Detect which cell encompasses the target text, then output its (x, y) center coordinate. 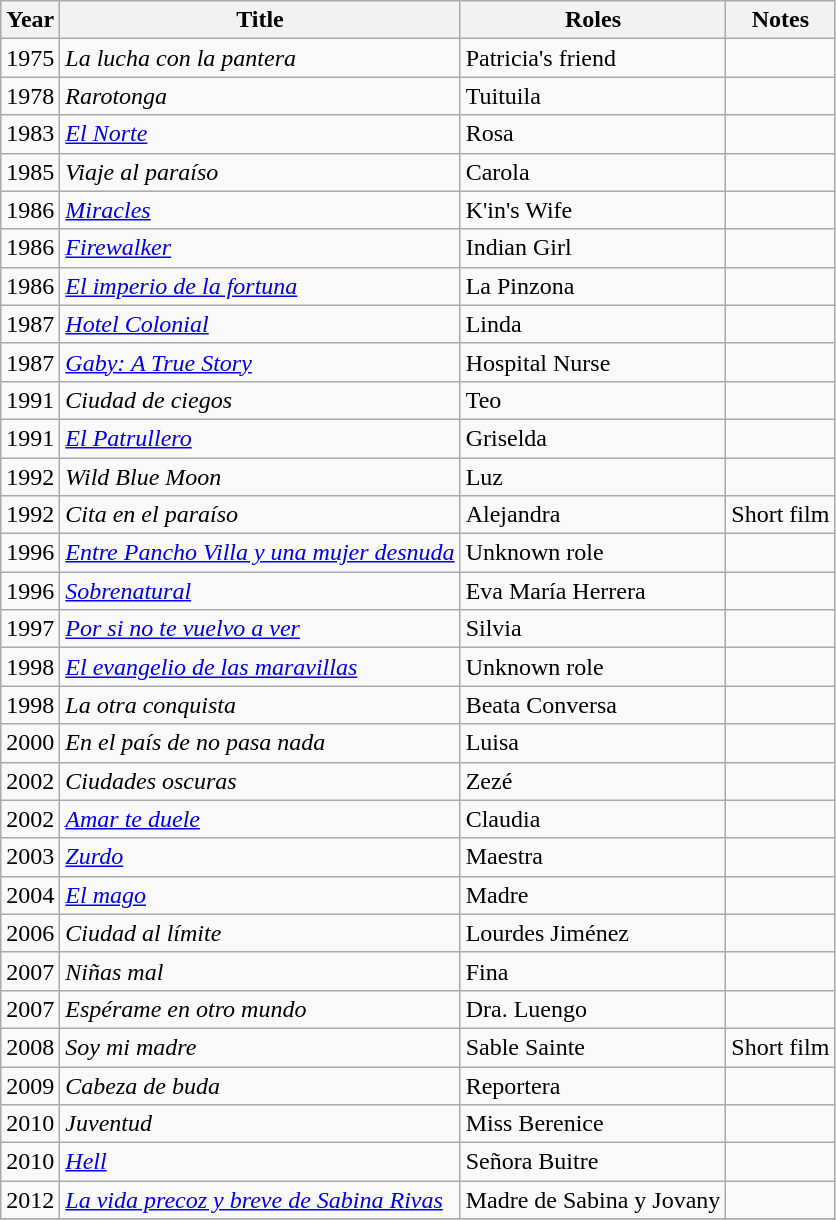
Cabeza de buda (260, 1085)
Silvia (593, 629)
Linda (593, 324)
Luz (593, 477)
1975 (30, 58)
El evangelio de las maravillas (260, 667)
La vida precoz y breve de Sabina Rivas (260, 1200)
Maestra (593, 857)
Zurdo (260, 857)
Carola (593, 172)
Dra. Luengo (593, 1009)
Espérame en otro mundo (260, 1009)
Reportera (593, 1085)
Gaby: A True Story (260, 362)
En el país de no pasa nada (260, 743)
Wild Blue Moon (260, 477)
Griselda (593, 438)
Hotel Colonial (260, 324)
1978 (30, 96)
La Pinzona (593, 286)
Roles (593, 20)
Miss Berenice (593, 1124)
2004 (30, 895)
El imperio de la fortuna (260, 286)
Firewalker (260, 248)
Viaje al paraíso (260, 172)
2008 (30, 1047)
Soy mi madre (260, 1047)
Teo (593, 400)
1983 (30, 134)
Madre de Sabina y Jovany (593, 1200)
Por si no te vuelvo a ver (260, 629)
Ciudades oscuras (260, 781)
Juventud (260, 1124)
Rosa (593, 134)
Niñas mal (260, 971)
Sable Sainte (593, 1047)
El mago (260, 895)
Indian Girl (593, 248)
Alejandra (593, 515)
Fina (593, 971)
Ciudad de ciegos (260, 400)
Notes (780, 20)
1997 (30, 629)
2000 (30, 743)
Eva María Herrera (593, 591)
Rarotonga (260, 96)
El Patrullero (260, 438)
2009 (30, 1085)
Hospital Nurse (593, 362)
Patricia's friend (593, 58)
Señora Buitre (593, 1162)
La otra conquista (260, 705)
Cita en el paraíso (260, 515)
Zezé (593, 781)
Beata Conversa (593, 705)
La lucha con la pantera (260, 58)
Amar te duele (260, 819)
K'in's Wife (593, 210)
Hell (260, 1162)
1985 (30, 172)
Tuituila (593, 96)
Year (30, 20)
Lourdes Jiménez (593, 933)
Title (260, 20)
2006 (30, 933)
Sobrenatural (260, 591)
Miracles (260, 210)
2012 (30, 1200)
Luisa (593, 743)
Ciudad al límite (260, 933)
Entre Pancho Villa y una mujer desnuda (260, 553)
Claudia (593, 819)
Madre (593, 895)
2003 (30, 857)
El Norte (260, 134)
